Return [X, Y] of the center of cell containing provided text 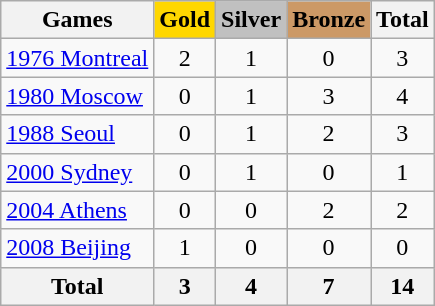
2000 Sydney [78, 172]
Bronze [329, 20]
2008 Beijing [78, 248]
14 [403, 286]
1976 Montreal [78, 58]
2004 Athens [78, 210]
Silver [252, 20]
1988 Seoul [78, 134]
Games [78, 20]
Gold [185, 20]
1980 Moscow [78, 96]
7 [329, 286]
